Identify which cell holds the provided text, then report its [x, y] central coordinate. 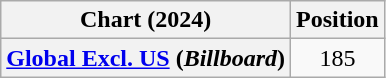
185 [338, 58]
Chart (2024) [146, 20]
Position [338, 20]
Global Excl. US (Billboard) [146, 58]
